Return (X, Y) of the center of cell containing provided text 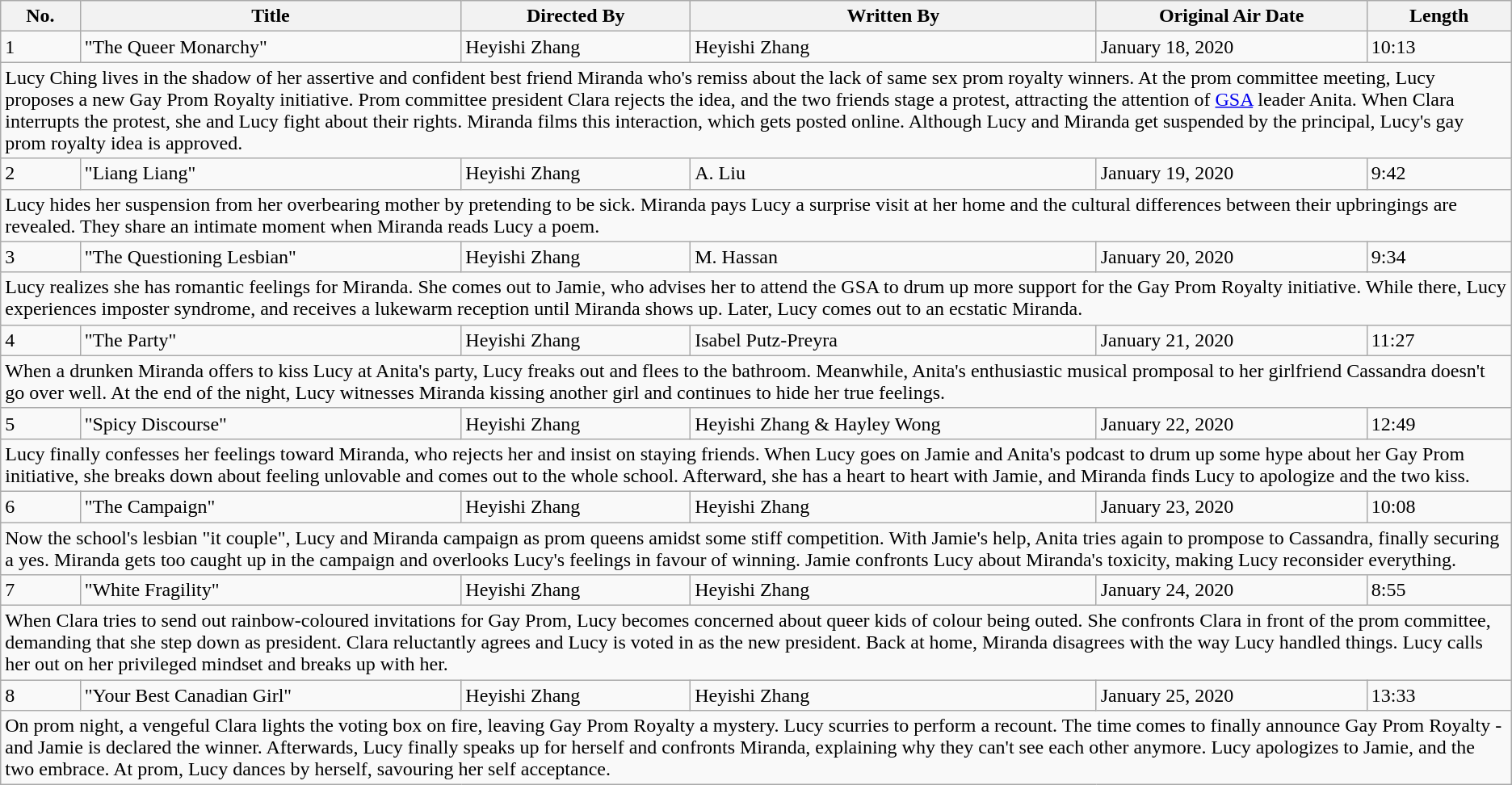
Original Air Date (1231, 16)
7 (40, 590)
2 (40, 174)
Written By (893, 16)
January 20, 2020 (1231, 257)
8:55 (1439, 590)
"Spicy Discourse" (271, 423)
9:42 (1439, 174)
"The Campaign" (271, 506)
"Your Best Canadian Girl" (271, 695)
"The Queer Monarchy" (271, 47)
9:34 (1439, 257)
A. Liu (893, 174)
"The Party" (271, 340)
1 (40, 47)
January 19, 2020 (1231, 174)
M. Hassan (893, 257)
10:13 (1439, 47)
4 (40, 340)
6 (40, 506)
Title (271, 16)
January 24, 2020 (1231, 590)
Directed By (576, 16)
Heyishi Zhang & Hayley Wong (893, 423)
January 18, 2020 (1231, 47)
"White Fragility" (271, 590)
January 25, 2020 (1231, 695)
Isabel Putz-Preyra (893, 340)
12:49 (1439, 423)
"Liang Liang" (271, 174)
January 23, 2020 (1231, 506)
3 (40, 257)
11:27 (1439, 340)
"The Questioning Lesbian" (271, 257)
13:33 (1439, 695)
5 (40, 423)
No. (40, 16)
10:08 (1439, 506)
Length (1439, 16)
8 (40, 695)
January 22, 2020 (1231, 423)
January 21, 2020 (1231, 340)
